Find where the given text appears and provide that cell's center as [X, Y] coordinate. 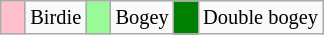
Bogey [142, 17]
Birdie [56, 17]
Double bogey [260, 17]
